Detect which cell encompasses the target text, then output its [x, y] center coordinate. 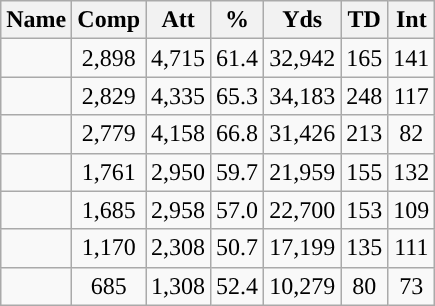
Int [412, 20]
50.7 [238, 248]
Att [178, 20]
685 [109, 286]
2,950 [178, 172]
21,959 [302, 172]
17,199 [302, 248]
155 [364, 172]
65.3 [238, 96]
2,308 [178, 248]
57.0 [238, 210]
111 [412, 248]
2,779 [109, 134]
4,715 [178, 58]
61.4 [238, 58]
66.8 [238, 134]
109 [412, 210]
TD [364, 20]
1,170 [109, 248]
135 [364, 248]
1,685 [109, 210]
Yds [302, 20]
59.7 [238, 172]
213 [364, 134]
2,898 [109, 58]
117 [412, 96]
52.4 [238, 286]
2,829 [109, 96]
% [238, 20]
82 [412, 134]
2,958 [178, 210]
132 [412, 172]
80 [364, 286]
4,158 [178, 134]
4,335 [178, 96]
Comp [109, 20]
32,942 [302, 58]
248 [364, 96]
1,761 [109, 172]
31,426 [302, 134]
73 [412, 286]
34,183 [302, 96]
153 [364, 210]
Name [36, 20]
22,700 [302, 210]
10,279 [302, 286]
165 [364, 58]
1,308 [178, 286]
141 [412, 58]
